Search for the cell housing the specified text and yield its [X, Y] center coordinate. 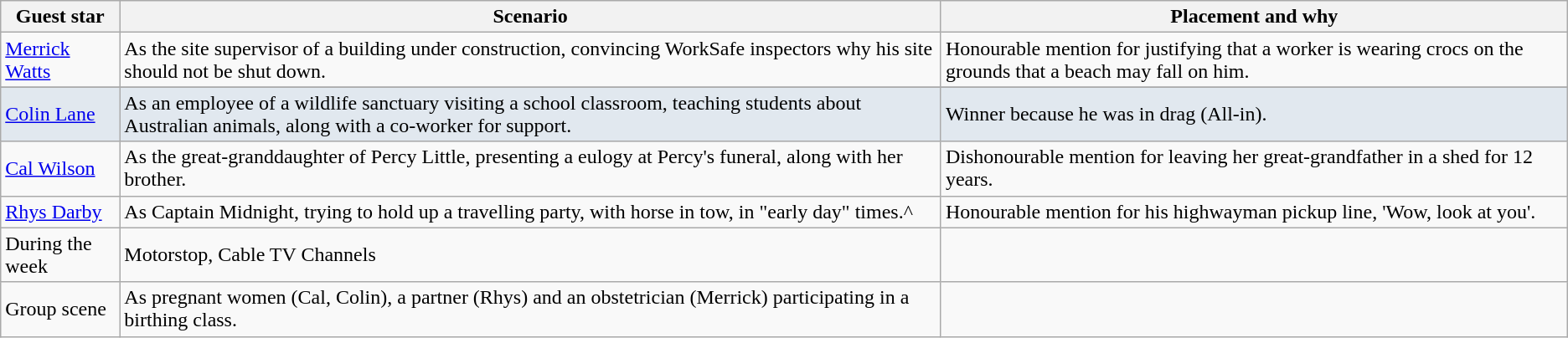
As the site supervisor of a building under construction, convincing WorkSafe inspectors why his site should not be shut down. [531, 60]
Cal Wilson [60, 169]
Guest star [60, 17]
Colin Lane [60, 114]
As pregnant women (Cal, Colin), a partner (Rhys) and an obstetrician (Merrick) participating in a birthing class. [531, 310]
Scenario [531, 17]
Winner because he was in drag (All-in). [1254, 114]
Group scene [60, 310]
Honourable mention for justifying that a worker is wearing crocs on the grounds that a beach may fall on him. [1254, 60]
Merrick Watts [60, 60]
Placement and why [1254, 17]
Rhys Darby [60, 212]
Dishonourable mention for leaving her great-grandfather in a shed for 12 years. [1254, 169]
During the week [60, 254]
As the great-granddaughter of Percy Little, presenting a eulogy at Percy's funeral, along with her brother. [531, 169]
Motorstop, Cable TV Channels [531, 254]
As Captain Midnight, trying to hold up a travelling party, with horse in tow, in "early day" times.^ [531, 212]
As an employee of a wildlife sanctuary visiting a school classroom, teaching students about Australian animals, along with a co-worker for support. [531, 114]
Honourable mention for his highwayman pickup line, 'Wow, look at you'. [1254, 212]
